Search for the cell housing the specified text and yield its (x, y) center coordinate. 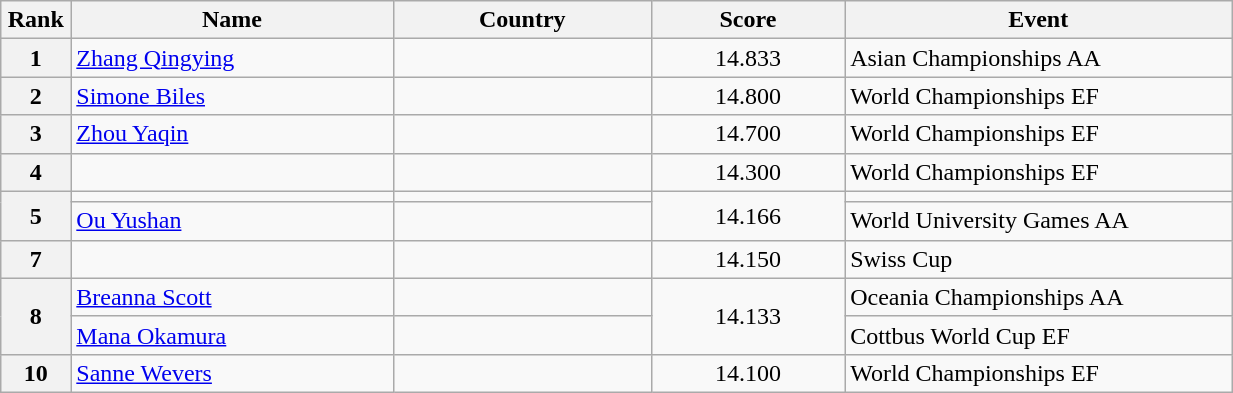
World University Games AA (1038, 221)
14.833 (748, 58)
Simone Biles (232, 96)
2 (36, 96)
10 (36, 373)
3 (36, 134)
Asian Championships AA (1038, 58)
Country (522, 20)
5 (36, 216)
Breanna Scott (232, 297)
Event (1038, 20)
Zhang Qingying (232, 58)
Oceania Championships AA (1038, 297)
8 (36, 316)
Ou Yushan (232, 221)
Sanne Wevers (232, 373)
14.166 (748, 216)
4 (36, 172)
Rank (36, 20)
Cottbus World Cup EF (1038, 335)
14.800 (748, 96)
14.150 (748, 259)
14.133 (748, 316)
Zhou Yaqin (232, 134)
Swiss Cup (1038, 259)
Score (748, 20)
14.100 (748, 373)
1 (36, 58)
7 (36, 259)
Mana Okamura (232, 335)
Name (232, 20)
14.300 (748, 172)
14.700 (748, 134)
